Pinpoint the cell where the given text exists, returning its (X, Y) midpoint coordinate. 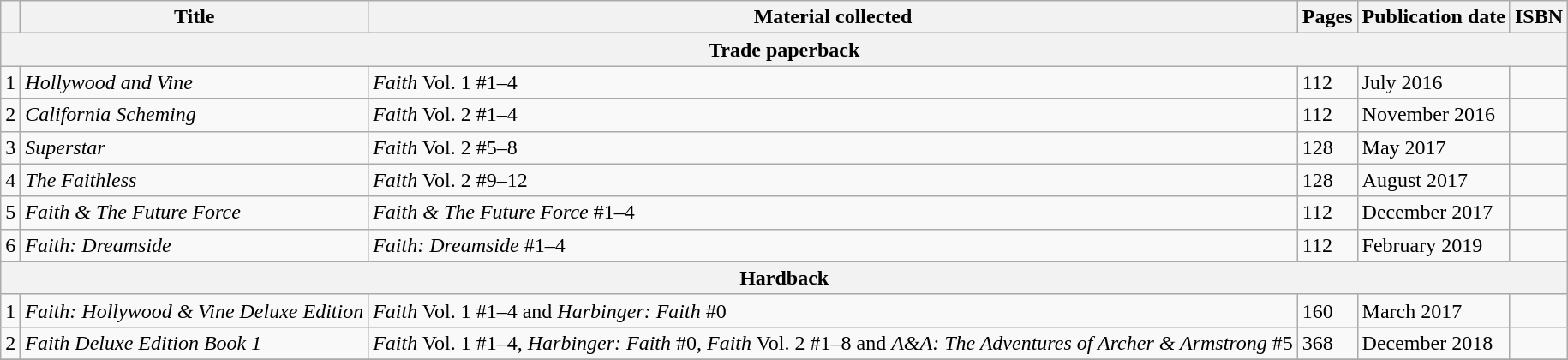
Publication date (1433, 17)
5 (10, 213)
Faith Vol. 2 #5–8 (833, 147)
160 (1327, 310)
March 2017 (1433, 310)
Superstar (195, 147)
December 2017 (1433, 213)
Pages (1327, 17)
The Faithless (195, 180)
Faith Vol. 2 #9–12 (833, 180)
Faith: Dreamside #1–4 (833, 245)
Faith: Dreamside (195, 245)
Trade paperback (785, 50)
December 2018 (1433, 343)
3 (10, 147)
Faith: Hollywood & Vine Deluxe Edition (195, 310)
Faith Deluxe Edition Book 1 (195, 343)
November 2016 (1433, 115)
6 (10, 245)
July 2016 (1433, 82)
Title (195, 17)
Material collected (833, 17)
August 2017 (1433, 180)
368 (1327, 343)
Faith Vol. 2 #1–4 (833, 115)
California Scheming (195, 115)
Faith & The Future Force #1–4 (833, 213)
4 (10, 180)
Hardback (785, 278)
Faith Vol. 1 #1–4, Harbinger: Faith #0, Faith Vol. 2 #1–8 and A&A: The Adventures of Archer & Armstrong #5 (833, 343)
Hollywood and Vine (195, 82)
Faith Vol. 1 #1–4 and Harbinger: Faith #0 (833, 310)
February 2019 (1433, 245)
May 2017 (1433, 147)
Faith & The Future Force (195, 213)
ISBN (1539, 17)
Faith Vol. 1 #1–4 (833, 82)
